For the text-containing cell, return its midpoint in (X, Y) coordinate format. 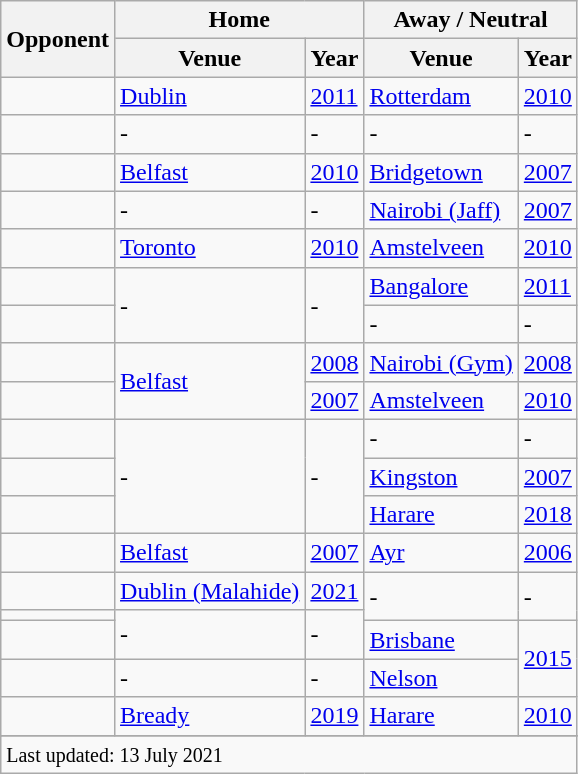
Rotterdam (441, 96)
Dublin (210, 96)
2021 (334, 591)
2015 (548, 659)
Bridgetown (441, 172)
Brisbane (441, 640)
Bangalore (441, 286)
2019 (334, 716)
Dublin (Malahide) (210, 591)
Last updated: 13 July 2021 (290, 754)
Away / Neutral (470, 20)
Nairobi (Jaff) (441, 210)
Nelson (441, 678)
Toronto (210, 248)
2006 (548, 553)
Bready (210, 716)
Kingston (441, 477)
Opponent (58, 39)
Nairobi (Gym) (441, 362)
Ayr (441, 553)
2018 (548, 515)
Home (240, 20)
